Detect which cell encompasses the target text, then output its [X, Y] center coordinate. 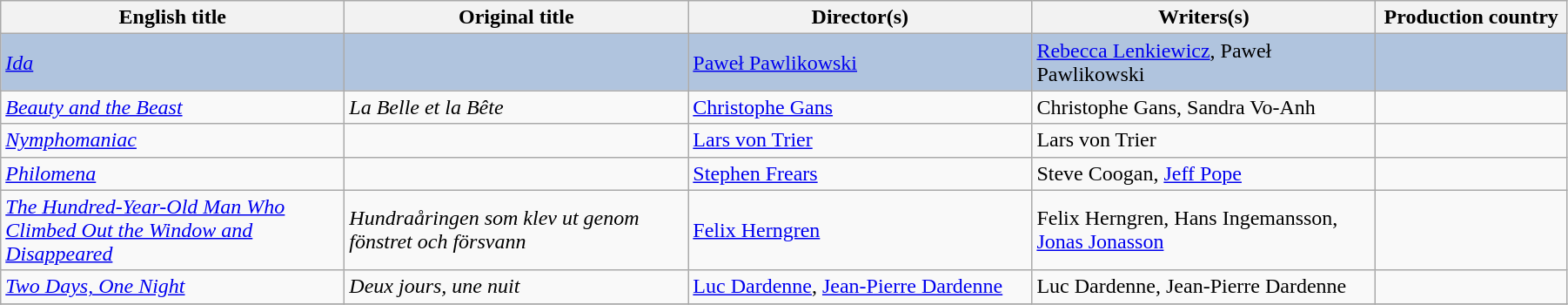
Steve Coogan, Jeff Pope [1204, 173]
Beauty and the Beast [172, 107]
English title [172, 17]
Director(s) [860, 17]
Stephen Frears [860, 173]
Hundraåringen som klev ut genom fönstret och försvann [517, 230]
Felix Herngren [860, 230]
Christophe Gans [860, 107]
Ida [172, 63]
Christophe Gans, Sandra Vo-Anh [1204, 107]
Original title [517, 17]
Deux jours, une nuit [517, 287]
Rebecca Lenkiewicz, Paweł Pawlikowski [1204, 63]
Nymphomaniac [172, 140]
Felix Herngren, Hans Ingemansson, Jonas Jonasson [1204, 230]
The Hundred-Year-Old Man Who Climbed Out the Window and Disappeared [172, 230]
Paweł Pawlikowski [860, 63]
Writers(s) [1204, 17]
La Belle et la Bête [517, 107]
Two Days, One Night [172, 287]
Production country [1471, 17]
Philomena [172, 173]
